Find where the given text appears and provide that cell's center as (x, y) coordinate. 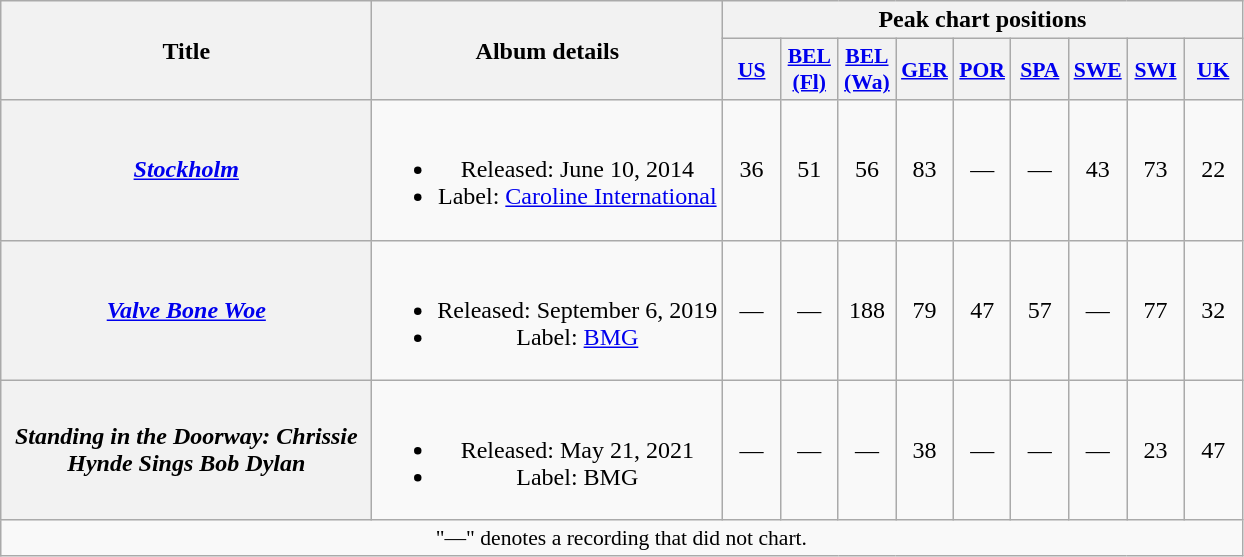
38 (925, 450)
SPA (1040, 70)
32 (1213, 310)
Released: May 21, 2021Label: BMG (548, 450)
23 (1156, 450)
56 (867, 170)
Stockholm (186, 170)
77 (1156, 310)
51 (809, 170)
73 (1156, 170)
SWE (1098, 70)
57 (1040, 310)
UK (1213, 70)
US (752, 70)
BEL(Fl) (809, 70)
Title (186, 50)
43 (1098, 170)
36 (752, 170)
Released: September 6, 2019Label: BMG (548, 310)
Peak chart positions (982, 20)
SWI (1156, 70)
188 (867, 310)
BEL(Wa) (867, 70)
GER (925, 70)
Album details (548, 50)
Released: June 10, 2014Label: Caroline International (548, 170)
Standing in the Doorway: Chrissie Hynde Sings Bob Dylan (186, 450)
79 (925, 310)
Valve Bone Woe (186, 310)
83 (925, 170)
POR (982, 70)
22 (1213, 170)
"—" denotes a recording that did not chart. (622, 538)
